Output the (X, Y) coordinate of the center of the cell containing the given text.  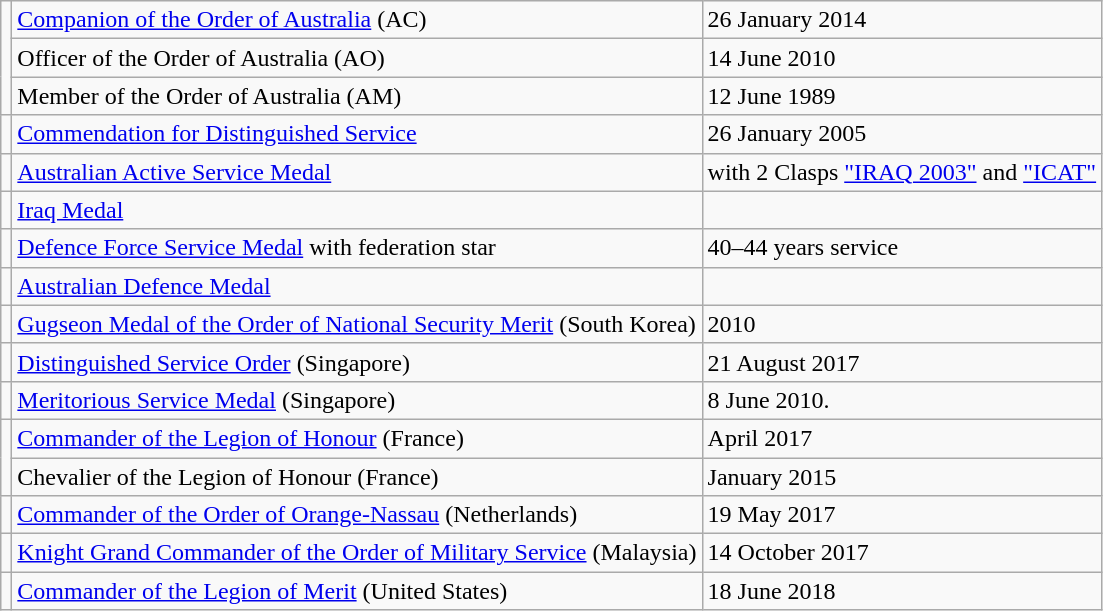
14 June 2010 (902, 58)
12 June 1989 (902, 96)
Commander of the Legion of Honour (France) (357, 438)
26 January 2014 (902, 20)
Member of the Order of Australia (AM) (357, 96)
Gugseon Medal of the Order of National Security Merit (South Korea) (357, 324)
Meritorious Service Medal (Singapore) (357, 400)
with 2 Clasps "IRAQ 2003" and "ICAT" (902, 172)
Officer of the Order of Australia (AO) (357, 58)
Commander of the Legion of Merit (United States) (357, 591)
21 August 2017 (902, 362)
40–44 years service (902, 248)
Chevalier of the Legion of Honour (France) (357, 477)
19 May 2017 (902, 515)
26 January 2005 (902, 134)
2010 (902, 324)
14 October 2017 (902, 553)
Australian Defence Medal (357, 286)
April 2017 (902, 438)
Distinguished Service Order (Singapore) (357, 362)
Companion of the Order of Australia (AC) (357, 20)
8 June 2010. (902, 400)
Defence Force Service Medal with federation star (357, 248)
Knight Grand Commander of the Order of Military Service (Malaysia) (357, 553)
Iraq Medal (357, 210)
January 2015 (902, 477)
Australian Active Service Medal (357, 172)
18 June 2018 (902, 591)
Commendation for Distinguished Service (357, 134)
Commander of the Order of Orange-Nassau (Netherlands) (357, 515)
